Scan for the cell matching the given text and deliver its (x, y) coordinate at center. 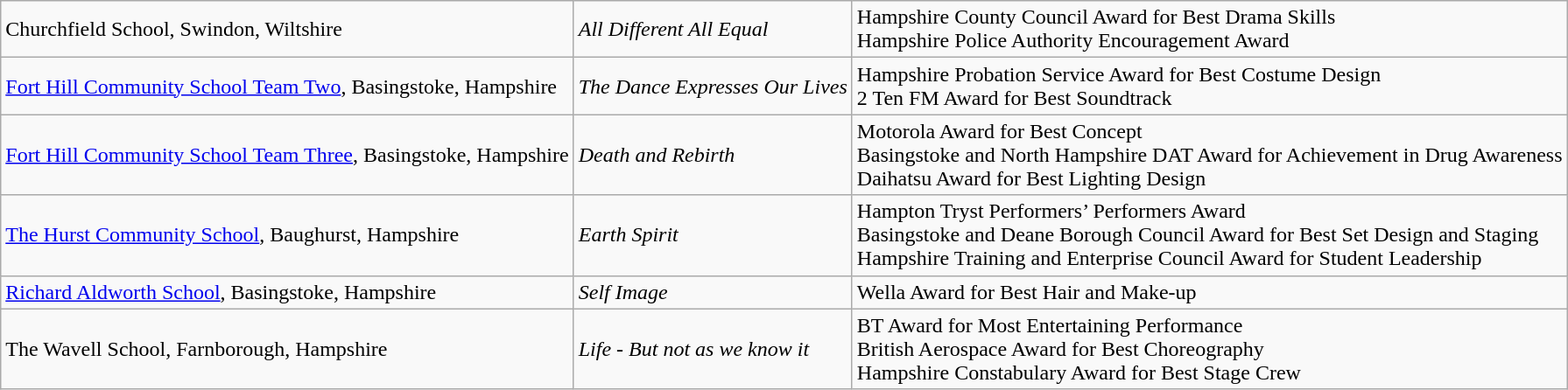
Earth Spirit (713, 235)
The Wavell School, Farnborough, Hampshire (287, 349)
Life - But not as we know it (713, 349)
BT Award for Most Entertaining PerformanceBritish Aerospace Award for Best ChoreographyHampshire Constabulary Award for Best Stage Crew (1210, 349)
All Different All Equal (713, 30)
Self Image (713, 292)
Fort Hill Community School Team Two, Basingstoke, Hampshire (287, 86)
Wella Award for Best Hair and Make-up (1210, 292)
Death and Rebirth (713, 155)
Hampshire Probation Service Award for Best Costume Design2 Ten FM Award for Best Soundtrack (1210, 86)
Fort Hill Community School Team Three, Basingstoke, Hampshire (287, 155)
Richard Aldworth School, Basingstoke, Hampshire (287, 292)
Motorola Award for Best ConceptBasingstoke and North Hampshire DAT Award for Achievement in Drug AwarenessDaihatsu Award for Best Lighting Design (1210, 155)
Churchfield School, Swindon, Wiltshire (287, 30)
The Hurst Community School, Baughurst, Hampshire (287, 235)
The Dance Expresses Our Lives (713, 86)
Hampshire County Council Award for Best Drama SkillsHampshire Police Authority Encouragement Award (1210, 30)
